Detect which cell encompasses the target text, then output its [x, y] center coordinate. 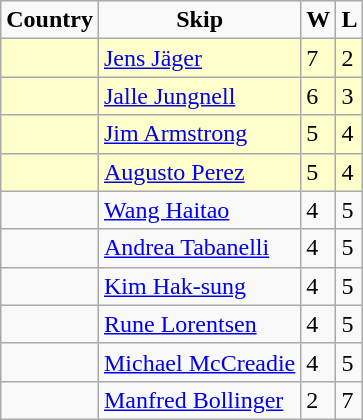
Andrea Tabanelli [199, 248]
Manfred Bollinger [199, 400]
L [350, 20]
W [318, 20]
Jim Armstrong [199, 134]
Kim Hak-sung [199, 286]
Wang Haitao [199, 210]
Michael McCreadie [199, 362]
Rune Lorentsen [199, 324]
6 [318, 96]
Jens Jäger [199, 58]
Jalle Jungnell [199, 96]
Augusto Perez [199, 172]
Country [50, 20]
3 [350, 96]
Skip [199, 20]
